Search for the cell housing the specified text and yield its [X, Y] center coordinate. 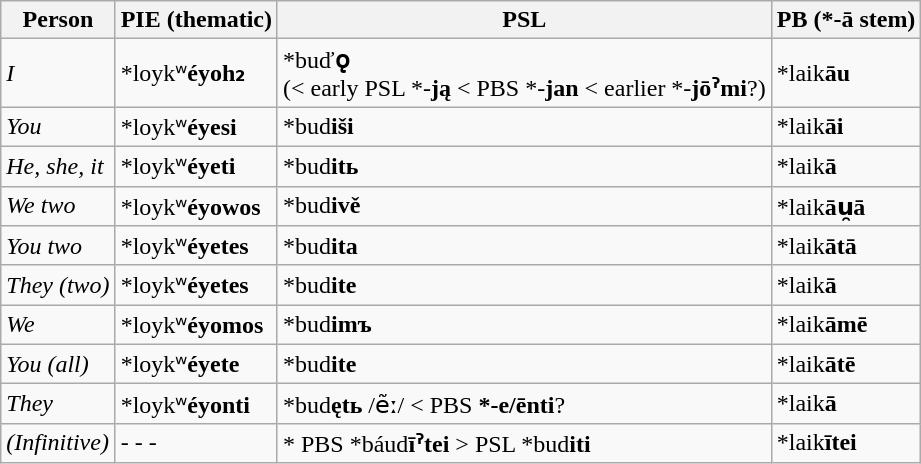
He, she, it [58, 166]
We two [58, 206]
*laikātā [846, 246]
*laikāmē [846, 325]
PIE (thematic) [196, 20]
*budętь /ẽː/ < PBS *-e/ēnti? [524, 404]
They (two) [58, 285]
*budita [524, 246]
(Infinitive) [58, 443]
*loykʷéyomos [196, 325]
You two [58, 246]
- - - [196, 443]
*buditь [524, 166]
*loykʷéyoh₂ [196, 73]
*loykʷéyeti [196, 166]
We [58, 325]
* PBS *báudīˀtei > PSL *buditi [524, 443]
*loykʷéyete [196, 364]
*laikātē [846, 364]
Person [58, 20]
PB (*-ā stem) [846, 20]
*laikāu [846, 73]
*loykʷéyowos [196, 206]
*laikītei [846, 443]
*laikāu̯ā [846, 206]
You (all) [58, 364]
*buďǫ(< early PSL *-ją < PBS *-jan < earlier *-jōˀmi?) [524, 73]
You [58, 127]
I [58, 73]
*loykʷéyesi [196, 127]
*laikāi [846, 127]
*budiši [524, 127]
*loykʷéyonti [196, 404]
*budivě [524, 206]
They [58, 404]
PSL [524, 20]
*budimъ [524, 325]
